Detect which cell encompasses the target text, then output its [x, y] center coordinate. 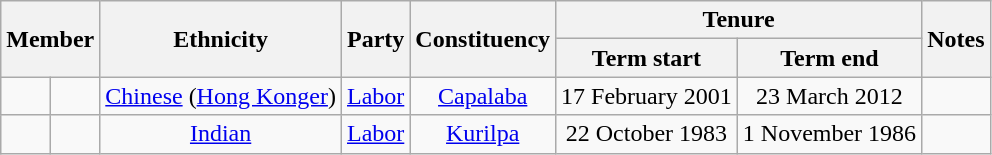
Constituency [483, 39]
Tenure [739, 20]
Member [50, 39]
Capalaba [483, 96]
Term end [829, 58]
Indian [221, 134]
Ethnicity [221, 39]
22 October 1983 [647, 134]
Kurilpa [483, 134]
1 November 1986 [829, 134]
Chinese (Hong Konger) [221, 96]
17 February 2001 [647, 96]
Party [375, 39]
Term start [647, 58]
23 March 2012 [829, 96]
Notes [956, 39]
